For the text-containing cell, return its midpoint in (X, Y) coordinate format. 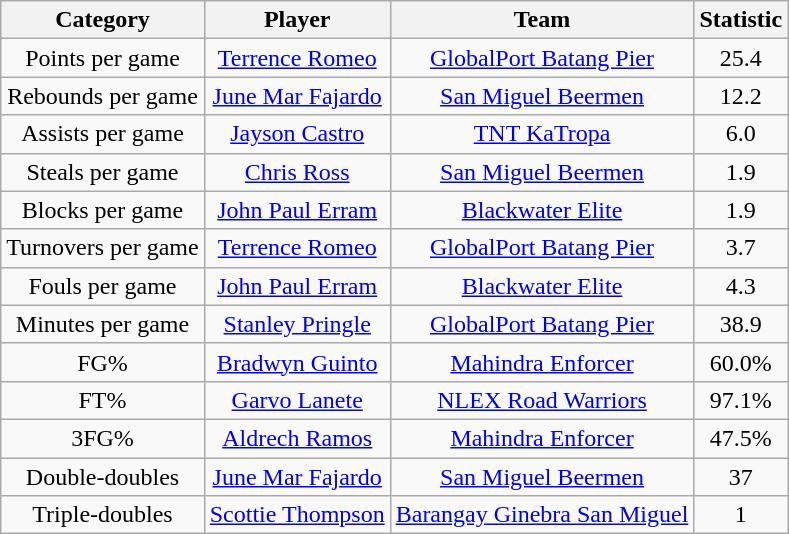
Jayson Castro (297, 134)
Team (542, 20)
Steals per game (102, 172)
NLEX Road Warriors (542, 400)
97.1% (741, 400)
6.0 (741, 134)
Assists per game (102, 134)
Points per game (102, 58)
3FG% (102, 438)
37 (741, 477)
Category (102, 20)
38.9 (741, 324)
Chris Ross (297, 172)
Bradwyn Guinto (297, 362)
Player (297, 20)
Scottie Thompson (297, 515)
Turnovers per game (102, 248)
Triple-doubles (102, 515)
Blocks per game (102, 210)
Stanley Pringle (297, 324)
1 (741, 515)
12.2 (741, 96)
47.5% (741, 438)
Statistic (741, 20)
Rebounds per game (102, 96)
Barangay Ginebra San Miguel (542, 515)
4.3 (741, 286)
TNT KaTropa (542, 134)
Minutes per game (102, 324)
Garvo Lanete (297, 400)
25.4 (741, 58)
60.0% (741, 362)
3.7 (741, 248)
FT% (102, 400)
Aldrech Ramos (297, 438)
Fouls per game (102, 286)
Double-doubles (102, 477)
FG% (102, 362)
